Provide the [X, Y] coordinate of the cell's center where the given text is located.  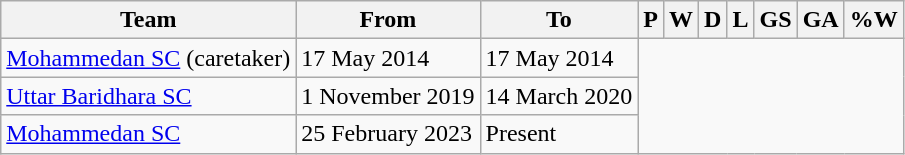
Mohammedan SC [148, 134]
%W [874, 20]
W [682, 20]
Uttar Baridhara SC [148, 96]
P [651, 20]
25 February 2023 [388, 134]
14 March 2020 [559, 96]
Team [148, 20]
D [713, 20]
To [559, 20]
Present [559, 134]
1 November 2019 [388, 96]
L [740, 20]
From [388, 20]
Mohammedan SC (caretaker) [148, 58]
GA [820, 20]
GS [776, 20]
